Determine the (X, Y) coordinate at the center of the cell enclosing the given text.  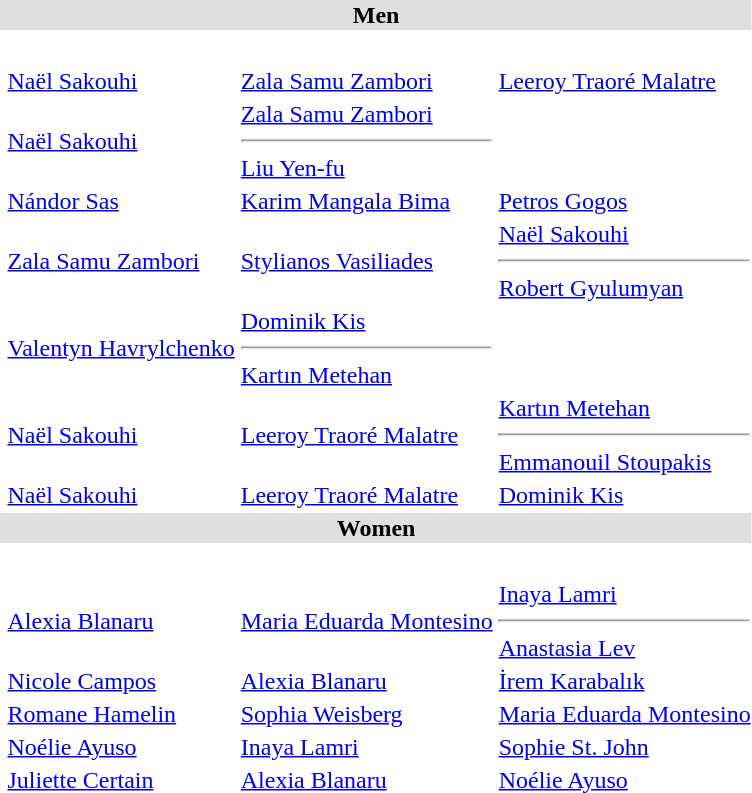
Women (376, 528)
Zala Samu Zambori Liu Yen-fu (366, 141)
İrem Karabalık (624, 681)
Nicole Campos (121, 681)
Sophia Weisberg (366, 714)
Petros Gogos (624, 201)
Romane Hamelin (121, 714)
Sophie St. John (624, 747)
Dominik Kis Kartın Metehan (366, 348)
Naël Sakouhi Robert Gyulumyan (624, 261)
Inaya Lamri Anastasia Lev (624, 621)
Kartın Metehan Emmanouil Stoupakis (624, 435)
Dominik Kis (624, 495)
Stylianos Vasiliades (366, 261)
Men (376, 15)
Nándor Sas (121, 201)
Karim Mangala Bima (366, 201)
Inaya Lamri (366, 747)
Noélie Ayuso (121, 747)
Valentyn Havrylchenko (121, 348)
